Determine the (X, Y) coordinate at the center of the cell enclosing the given text.  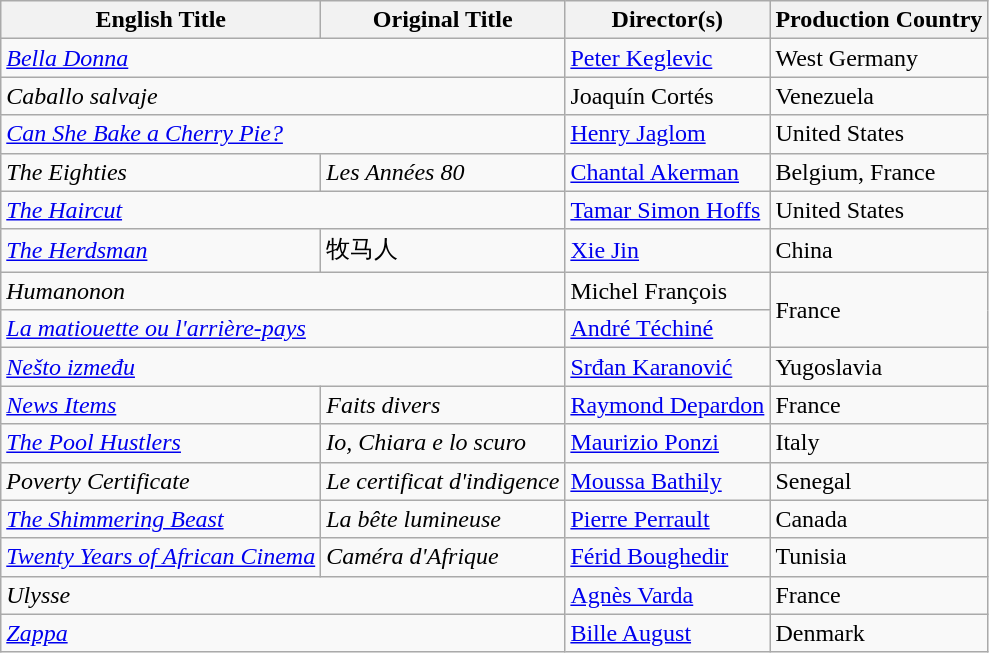
Twenty Years of African Cinema (161, 557)
Yugoslavia (879, 367)
Zappa (283, 633)
牧马人 (443, 250)
Ulysse (283, 595)
La matiouette ou l'arrière-pays (283, 329)
Production Country (879, 20)
Xie Jin (668, 250)
Srđan Karanović (668, 367)
Venezuela (879, 96)
Senegal (879, 481)
Michel François (668, 291)
Caméra d'Afrique (443, 557)
Io, Chiara e lo scuro (443, 443)
Pierre Perrault (668, 519)
China (879, 250)
André Téchiné (668, 329)
Les Années 80 (443, 172)
La bête lumineuse (443, 519)
Poverty Certificate (161, 481)
Tunisia (879, 557)
Faits divers (443, 405)
Denmark (879, 633)
Humanonon (283, 291)
Bille August (668, 633)
Tamar Simon Hoffs (668, 210)
Bella Donna (283, 58)
Agnès Varda (668, 595)
Director(s) (668, 20)
Chantal Akerman (668, 172)
Original Title (443, 20)
Maurizio Ponzi (668, 443)
Férid Boughedir (668, 557)
Peter Keglevic (668, 58)
Joaquín Cortés (668, 96)
The Shimmering Beast (161, 519)
Can She Bake a Cherry Pie? (283, 134)
Le certificat d'indigence (443, 481)
Nešto između (283, 367)
English Title (161, 20)
Italy (879, 443)
Moussa Bathily (668, 481)
Henry Jaglom (668, 134)
The Haircut (283, 210)
Canada (879, 519)
Caballo salvaje (283, 96)
Raymond Depardon (668, 405)
News Items (161, 405)
Belgium, France (879, 172)
The Pool Hustlers (161, 443)
The Eighties (161, 172)
West Germany (879, 58)
The Herdsman (161, 250)
